Provide the (X, Y) coordinate of the cell's center where the given text is located.  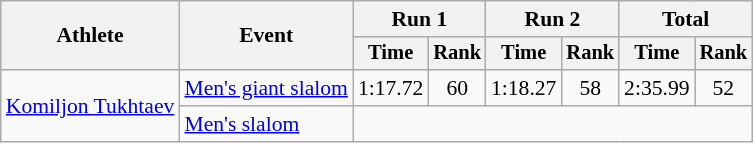
2:35.99 (656, 88)
Men's slalom (266, 124)
60 (457, 88)
Men's giant slalom (266, 88)
52 (724, 88)
Komiljon Tukhtaev (90, 106)
Total (686, 19)
Run 2 (552, 19)
Event (266, 36)
58 (590, 88)
Athlete (90, 36)
1:18.27 (524, 88)
1:17.72 (390, 88)
Run 1 (420, 19)
